From the cell containing the given text, extract its center point as [x, y] coordinate. 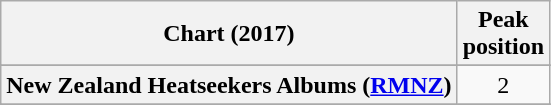
Chart (2017) [229, 34]
2 [503, 85]
New Zealand Heatseekers Albums (RMNZ) [229, 85]
Peak position [503, 34]
